From the cell containing the given text, extract its center point as [X, Y] coordinate. 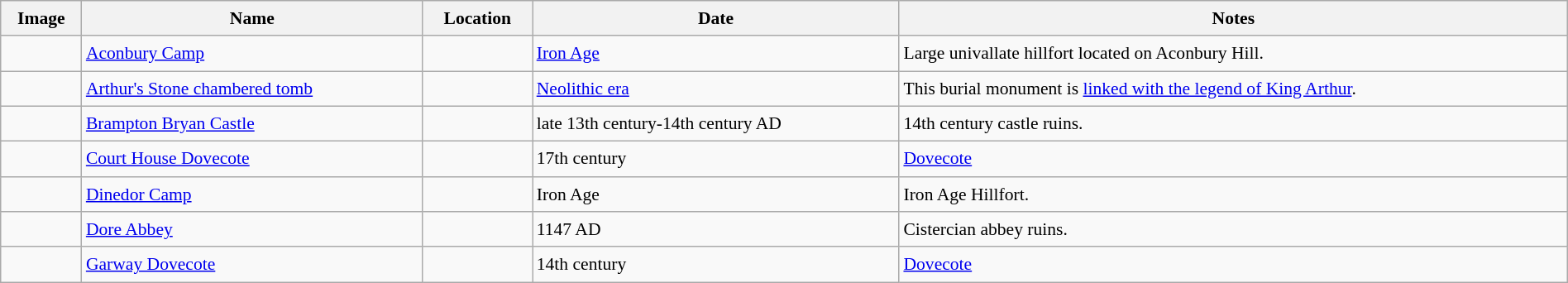
14th century castle ruins. [1233, 124]
14th century [716, 265]
Notes [1233, 18]
Name [252, 18]
Cistercian abbey ruins. [1233, 230]
Image [41, 18]
Location [478, 18]
Garway Dovecote [252, 265]
Iron Age Hillfort. [1233, 195]
Arthur's Stone chambered tomb [252, 89]
Aconbury Camp [252, 55]
Large univallate hillfort located on Aconbury Hill. [1233, 55]
Neolithic era [716, 89]
Dinedor Camp [252, 195]
17th century [716, 159]
Dore Abbey [252, 230]
late 13th century-14th century AD [716, 124]
Brampton Bryan Castle [252, 124]
This burial monument is linked with the legend of King Arthur. [1233, 89]
Court House Dovecote [252, 159]
1147 AD [716, 230]
Date [716, 18]
